Search for the cell housing the specified text and yield its [X, Y] center coordinate. 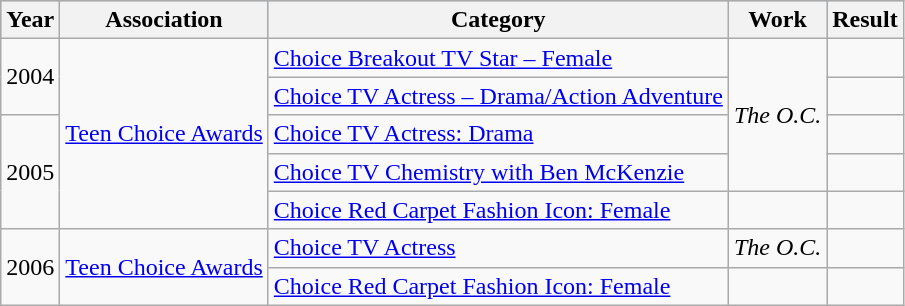
2004 [30, 77]
Association [164, 20]
Year [30, 20]
Choice TV Actress [498, 248]
2005 [30, 172]
Result [865, 20]
Category [498, 20]
Choice Breakout TV Star – Female [498, 58]
Choice TV Chemistry with Ben McKenzie [498, 172]
Choice TV Actress – Drama/Action Adventure [498, 96]
2006 [30, 267]
Work [777, 20]
Choice TV Actress: Drama [498, 134]
